Identify which cell holds the provided text, then report its [X, Y] central coordinate. 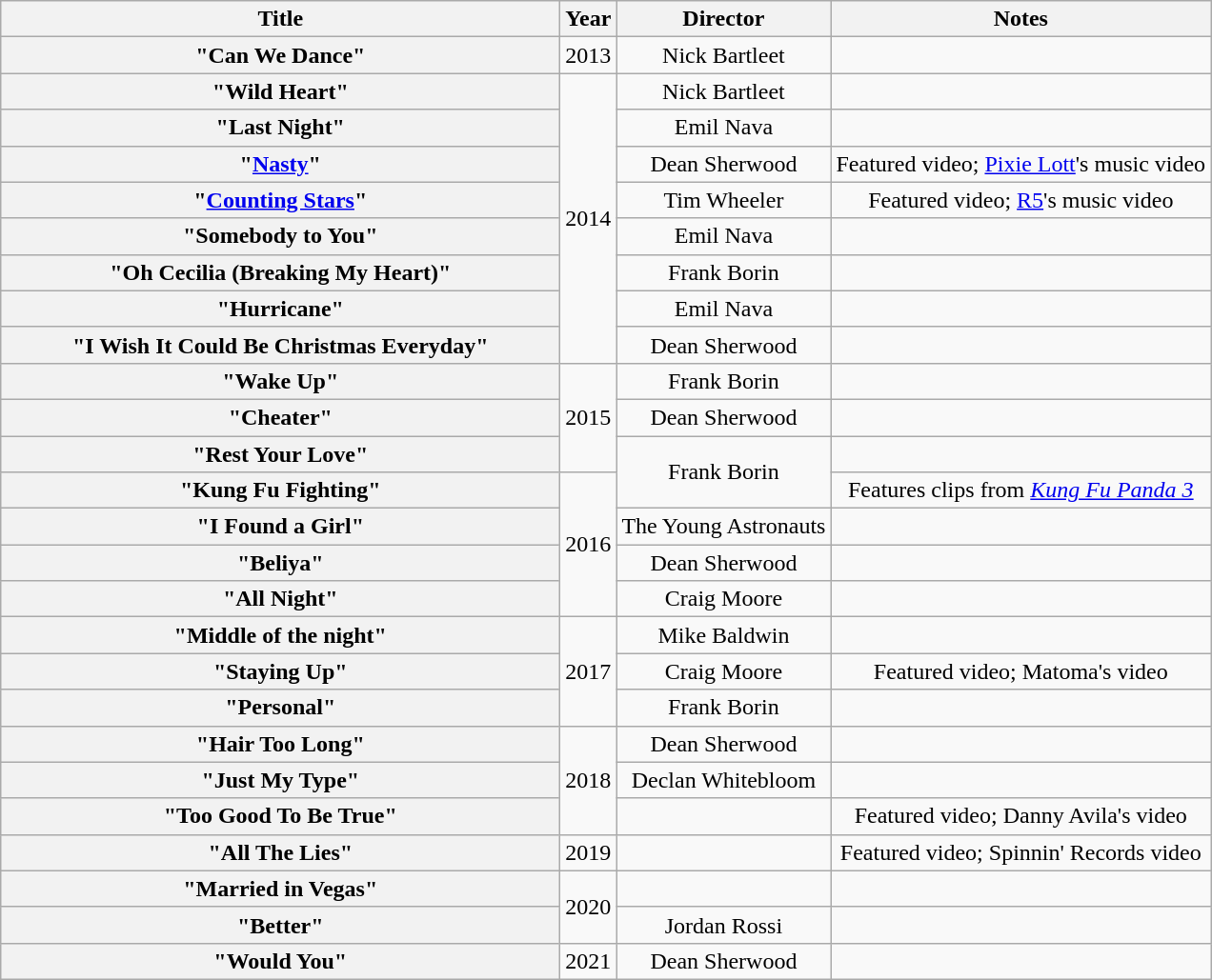
Declan Whitebloom [724, 780]
"Nasty" [280, 164]
"Personal" [280, 708]
The Young Astronauts [724, 527]
Title [280, 19]
Notes [1021, 19]
2018 [589, 780]
"Last Night" [280, 128]
Featured video; Pixie Lott's music video [1021, 164]
"I Found a Girl" [280, 527]
Featured video; R5's music video [1021, 200]
"Better" [280, 925]
"Counting Stars" [280, 200]
Featured video; Danny Avila's video [1021, 816]
"Just My Type" [280, 780]
"All Night" [280, 599]
"Wake Up" [280, 381]
"Kung Fu Fighting" [280, 490]
"I Wish It Could Be Christmas Everyday" [280, 345]
"Beliya" [280, 563]
"Can We Dance" [280, 55]
"Oh Cecilia (Breaking My Heart)" [280, 272]
2017 [589, 671]
Features clips from Kung Fu Panda 3 [1021, 490]
"Hair Too Long" [280, 744]
"Hurricane" [280, 309]
2013 [589, 55]
"Married in Vegas" [280, 889]
Year [589, 19]
Jordan Rossi [724, 925]
2014 [589, 218]
2021 [589, 961]
"Middle of the night" [280, 635]
Tim Wheeler [724, 200]
Mike Baldwin [724, 635]
Featured video; Spinnin' Records video [1021, 852]
"Too Good To Be True" [280, 816]
"Rest Your Love" [280, 454]
Director [724, 19]
2020 [589, 907]
"Somebody to You" [280, 236]
Featured video; Matoma's video [1021, 671]
2015 [589, 417]
2019 [589, 852]
"All The Lies" [280, 852]
"Staying Up" [280, 671]
"Wild Heart" [280, 91]
2016 [589, 545]
"Cheater" [280, 417]
"Would You" [280, 961]
